From the cell containing the given text, extract its center point as (X, Y) coordinate. 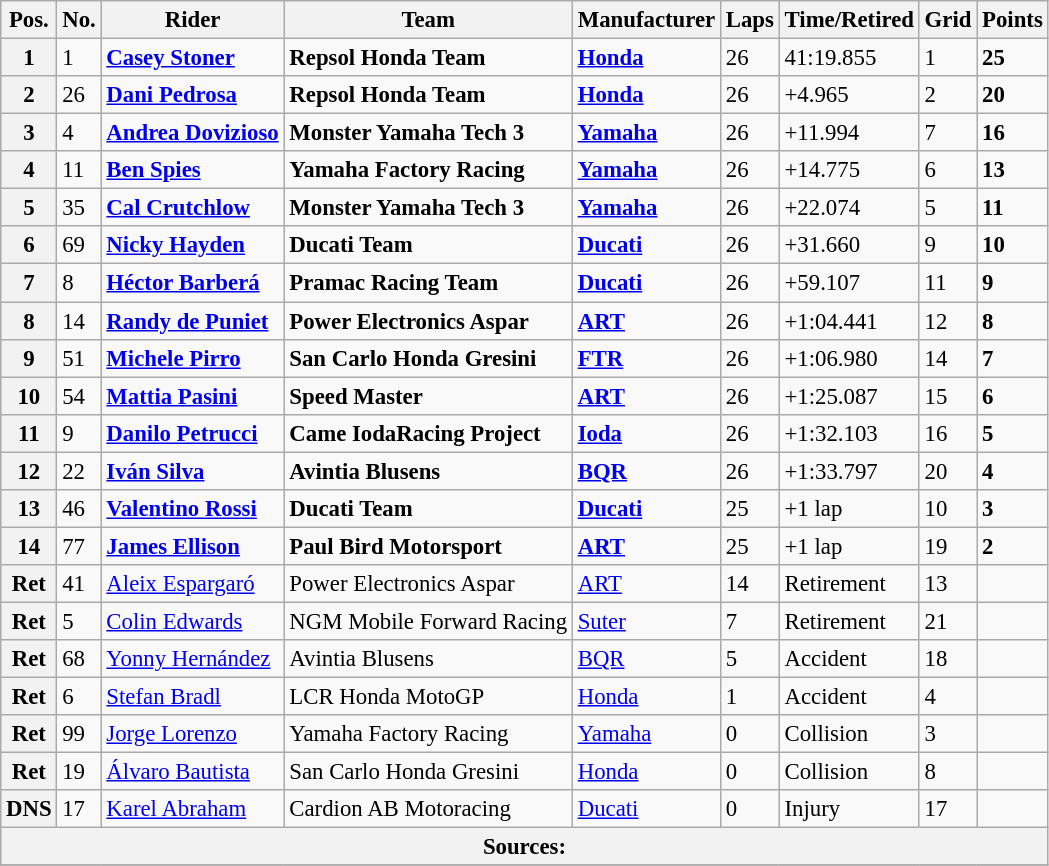
Álvaro Bautista (192, 772)
54 (79, 396)
Came IodaRacing Project (428, 433)
James Ellison (192, 546)
Michele Pirro (192, 358)
Cardion AB Motoracing (428, 809)
41:19.855 (849, 58)
22 (79, 471)
+1:06.980 (849, 358)
Sources: (524, 847)
+31.660 (849, 245)
+14.775 (849, 170)
Aleix Espargaró (192, 584)
46 (79, 509)
Grid (948, 20)
Yonny Hernández (192, 659)
FTR (646, 358)
Colin Edwards (192, 621)
Pramac Racing Team (428, 283)
Injury (849, 809)
No. (79, 20)
15 (948, 396)
Dani Pedrosa (192, 95)
+1:25.087 (849, 396)
Danilo Petrucci (192, 433)
NGM Mobile Forward Racing (428, 621)
Rider (192, 20)
Valentino Rossi (192, 509)
+11.994 (849, 133)
Randy de Puniet (192, 321)
+59.107 (849, 283)
Jorge Lorenzo (192, 734)
+1:33.797 (849, 471)
DNS (29, 809)
Team (428, 20)
+22.074 (849, 208)
Laps (750, 20)
Iván Silva (192, 471)
Time/Retired (849, 20)
Points (1012, 20)
Andrea Dovizioso (192, 133)
+1:04.441 (849, 321)
+1:32.103 (849, 433)
Ioda (646, 433)
Speed Master (428, 396)
Mattia Pasini (192, 396)
99 (79, 734)
68 (79, 659)
Stefan Bradl (192, 697)
Suter (646, 621)
69 (79, 245)
77 (79, 546)
Pos. (29, 20)
Paul Bird Motorsport (428, 546)
18 (948, 659)
Nicky Hayden (192, 245)
LCR Honda MotoGP (428, 697)
41 (79, 584)
Casey Stoner (192, 58)
Manufacturer (646, 20)
+4.965 (849, 95)
51 (79, 358)
21 (948, 621)
Cal Crutchlow (192, 208)
35 (79, 208)
Ben Spies (192, 170)
Karel Abraham (192, 809)
Héctor Barberá (192, 283)
